Capture the cell that displays the provided text and extract its (x, y) central coordinate. 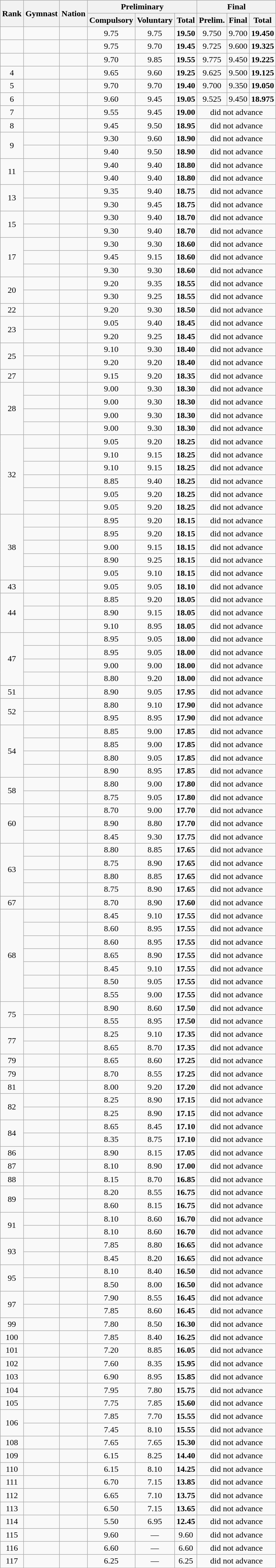
9.55 (111, 112)
6.50 (111, 1508)
67 (12, 903)
7.20 (111, 1350)
9.775 (212, 60)
116 (12, 1548)
18.10 (186, 587)
19.125 (263, 73)
27 (12, 375)
16.25 (186, 1337)
15.75 (186, 1390)
4 (12, 73)
7.45 (111, 1430)
17.20 (186, 1087)
86 (12, 1153)
54 (12, 751)
6.95 (155, 1522)
23 (12, 329)
84 (12, 1133)
9.65 (111, 73)
22 (12, 310)
19.50 (186, 33)
13.65 (186, 1508)
15 (12, 224)
8 (12, 125)
Prelim. (212, 20)
5 (12, 86)
117 (12, 1561)
95 (12, 1278)
111 (12, 1482)
Voluntary (155, 20)
82 (12, 1107)
18.95 (186, 125)
6 (12, 99)
32 (12, 474)
14.25 (186, 1469)
58 (12, 790)
9.525 (212, 99)
52 (12, 712)
17.95 (186, 692)
Nation (73, 13)
112 (12, 1495)
11 (12, 172)
88 (12, 1179)
9.500 (238, 73)
6.65 (111, 1495)
17.75 (186, 837)
19.225 (263, 60)
100 (12, 1337)
25 (12, 356)
19.050 (263, 86)
17.05 (186, 1153)
99 (12, 1324)
28 (12, 409)
110 (12, 1469)
16.85 (186, 1179)
104 (12, 1390)
9.350 (238, 86)
15.30 (186, 1443)
15.60 (186, 1403)
17 (12, 257)
7 (12, 112)
97 (12, 1304)
17.60 (186, 903)
102 (12, 1363)
68 (12, 955)
19.25 (186, 73)
51 (12, 692)
9.750 (212, 33)
47 (12, 659)
63 (12, 870)
44 (12, 613)
77 (12, 1041)
13.75 (186, 1495)
Rank (12, 13)
19.05 (186, 99)
19.450 (263, 33)
7.90 (111, 1298)
103 (12, 1377)
93 (12, 1252)
9.85 (155, 60)
13 (12, 198)
19.00 (186, 112)
60 (12, 824)
109 (12, 1456)
9.600 (238, 46)
91 (12, 1225)
9.625 (212, 73)
19.40 (186, 86)
105 (12, 1403)
17.00 (186, 1166)
16.05 (186, 1350)
7.60 (111, 1363)
114 (12, 1522)
5.50 (111, 1522)
15.95 (186, 1363)
108 (12, 1443)
43 (12, 587)
115 (12, 1535)
9.725 (212, 46)
14.40 (186, 1456)
7.70 (155, 1416)
9 (12, 145)
7.10 (155, 1495)
38 (12, 547)
Gymnast (42, 13)
113 (12, 1508)
18.50 (186, 310)
Preliminary (142, 7)
18.975 (263, 99)
12.45 (186, 1522)
7.75 (111, 1403)
20 (12, 290)
18.35 (186, 375)
6.70 (111, 1482)
19.325 (263, 46)
13.85 (186, 1482)
Compulsory (111, 20)
106 (12, 1423)
19.45 (186, 46)
75 (12, 1015)
6.90 (111, 1377)
15.85 (186, 1377)
87 (12, 1166)
89 (12, 1199)
81 (12, 1087)
101 (12, 1350)
16.30 (186, 1324)
7.95 (111, 1390)
19.55 (186, 60)
